Locate the cell with the specified text and output its [X, Y] center coordinate. 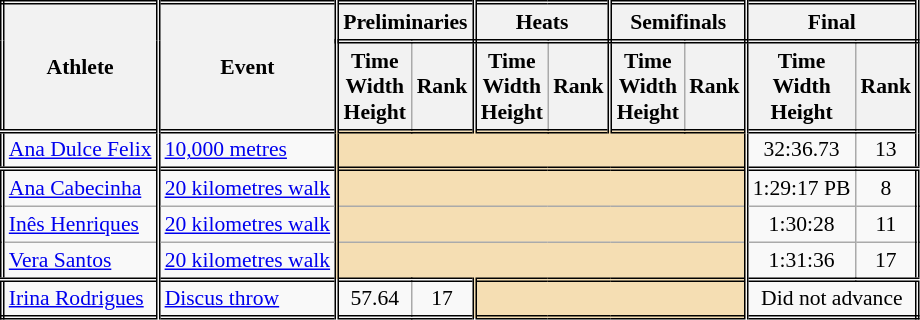
57.64 [374, 298]
Heats [542, 22]
Did not advance [832, 298]
8 [887, 188]
Athlete [80, 67]
Ana Cabecinha [80, 188]
Preliminaries [406, 22]
10,000 metres [248, 150]
Final [832, 22]
Semifinals [678, 22]
1:31:36 [800, 260]
32:36.73 [800, 150]
Inês Henriques [80, 225]
1:29:17 PB [800, 188]
1:30:28 [800, 225]
Event [248, 67]
Vera Santos [80, 260]
Discus throw [248, 298]
13 [887, 150]
11 [887, 225]
Ana Dulce Felix [80, 150]
Irina Rodrigues [80, 298]
